Scan for the cell matching the given text and deliver its [x, y] coordinate at center. 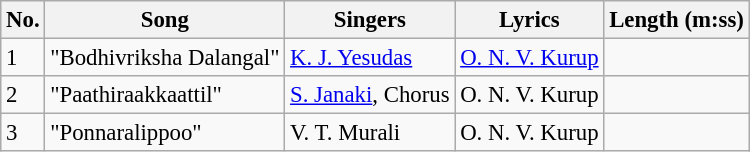
Song [165, 20]
3 [23, 133]
"Bodhivriksha Dalangal" [165, 58]
K. J. Yesudas [370, 58]
Length (m:ss) [676, 20]
Lyrics [530, 20]
2 [23, 95]
Singers [370, 20]
No. [23, 20]
1 [23, 58]
V. T. Murali [370, 133]
"Paathiraakkaattil" [165, 95]
S. Janaki, Chorus [370, 95]
"Ponnaralippoo" [165, 133]
